Return (x, y) of the center of cell containing provided text 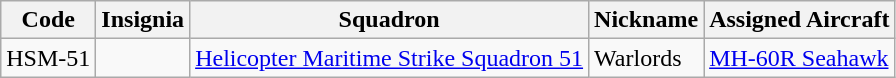
Squadron (390, 20)
Helicopter Maritime Strike Squadron 51 (390, 58)
Insignia (143, 20)
MH-60R Seahawk (800, 58)
Nickname (646, 20)
Code (48, 20)
Warlords (646, 58)
HSM-51 (48, 58)
Assigned Aircraft (800, 20)
